Return the (X, Y) coordinate for the center point of the cell that contains the specified text.  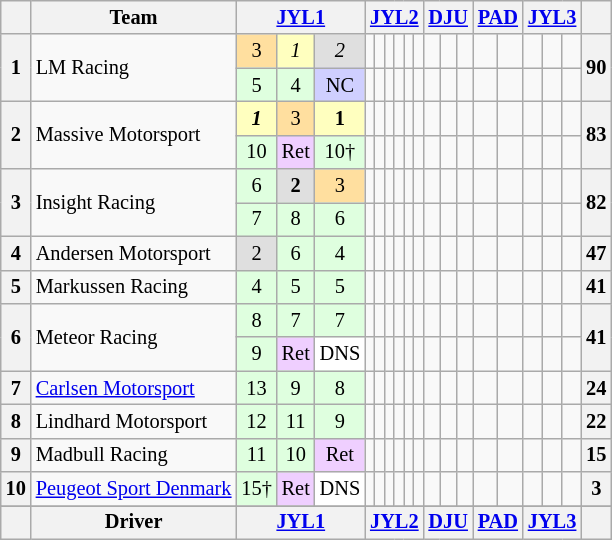
15 (596, 455)
15† (256, 489)
47 (596, 253)
LM Racing (134, 68)
10† (340, 152)
Lindhard Motorsport (134, 421)
Peugeot Sport Denmark (134, 489)
22 (596, 421)
82 (596, 202)
Carlsen Motorsport (134, 388)
83 (596, 134)
12 (256, 421)
Insight Racing (134, 202)
Markussen Racing (134, 287)
13 (256, 388)
Andersen Motorsport (134, 253)
Driver (134, 522)
NC (340, 85)
Madbull Racing (134, 455)
90 (596, 68)
Team (134, 17)
Massive Motorsport (134, 134)
Meteor Racing (134, 336)
24 (596, 388)
